Determine the (X, Y) coordinate at the center of the cell enclosing the given text.  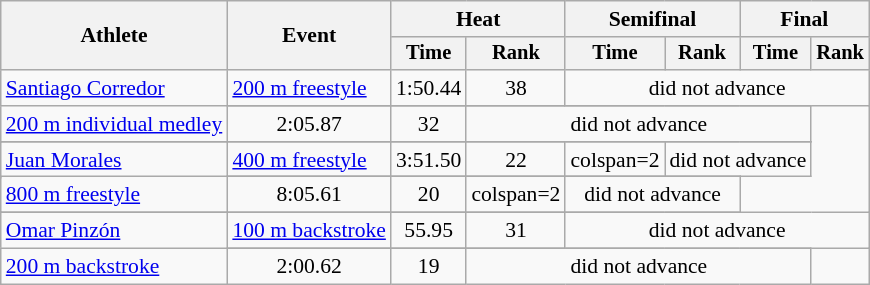
19 (428, 267)
1:50.44 (428, 88)
3:51.50 (428, 160)
38 (516, 88)
8:05.61 (309, 195)
Athlete (114, 36)
800 m freestyle (114, 195)
400 m freestyle (309, 160)
Semifinal (652, 19)
Event (309, 36)
200 m backstroke (114, 267)
2:05.87 (309, 124)
Santiago Corredor (114, 88)
Final (804, 19)
Juan Morales (114, 160)
200 m freestyle (309, 88)
2:00.62 (309, 267)
100 m backstroke (309, 231)
20 (428, 195)
200 m individual medley (114, 124)
31 (516, 231)
22 (516, 160)
32 (428, 124)
Omar Pinzón (114, 231)
55.95 (428, 231)
Heat (478, 19)
